Pinpoint the cell where the given text exists, returning its [x, y] midpoint coordinate. 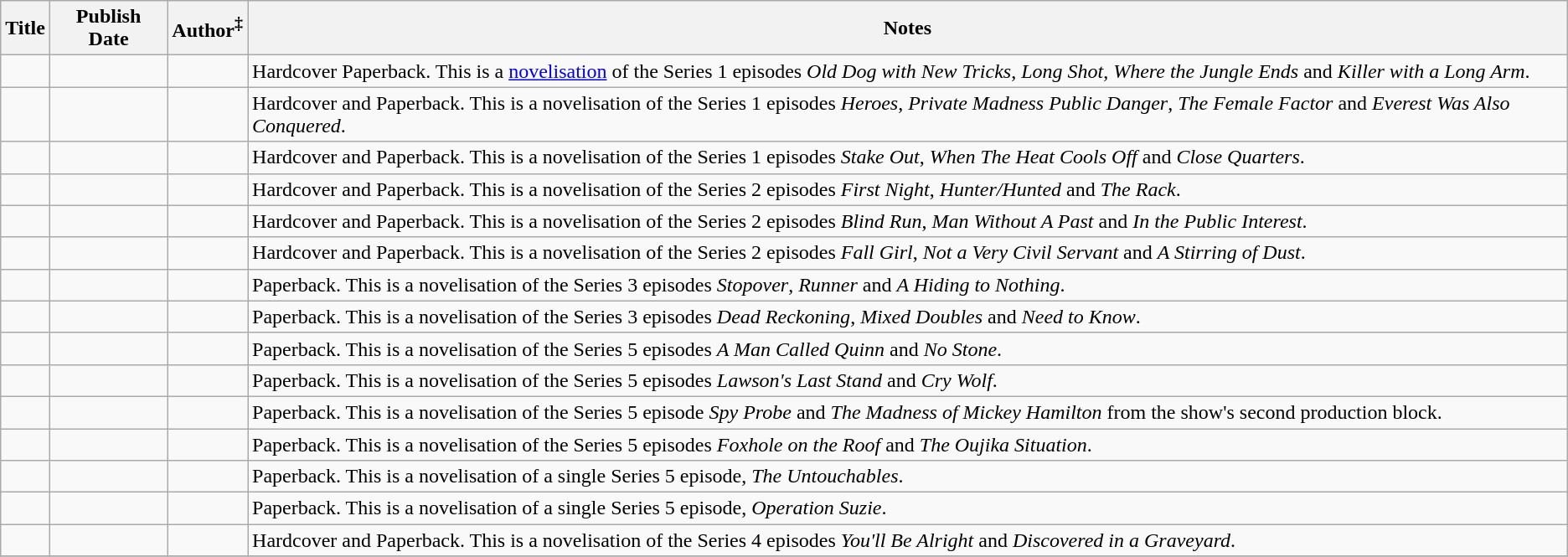
Notes [908, 28]
Hardcover and Paperback. This is a novelisation of the Series 2 episodes First Night, Hunter/Hunted and The Rack. [908, 189]
Paperback. This is a novelisation of the Series 5 episodes Foxhole on the Roof and The Oujika Situation. [908, 445]
Paperback. This is a novelisation of the Series 5 episodes A Man Called Quinn and No Stone. [908, 348]
Paperback. This is a novelisation of the Series 5 episodes Lawson's Last Stand and Cry Wolf. [908, 380]
Hardcover and Paperback. This is a novelisation of the Series 2 episodes Fall Girl, Not a Very Civil Servant and A Stirring of Dust. [908, 253]
Paperback. This is a novelisation of a single Series 5 episode, Operation Suzie. [908, 508]
Paperback. This is a novelisation of the Series 3 episodes Dead Reckoning, Mixed Doubles and Need to Know. [908, 317]
Paperback. This is a novelisation of a single Series 5 episode, The Untouchables. [908, 477]
Title [25, 28]
Paperback. This is a novelisation of the Series 5 episode Spy Probe and The Madness of Mickey Hamilton from the show's second production block. [908, 412]
Hardcover and Paperback. This is a novelisation of the Series 1 episodes Stake Out, When The Heat Cools Off and Close Quarters. [908, 157]
Hardcover and Paperback. This is a novelisation of the Series 2 episodes Blind Run, Man Without A Past and In the Public Interest. [908, 221]
Publish Date [108, 28]
Hardcover and Paperback. This is a novelisation of the Series 4 episodes You'll Be Alright and Discovered in a Graveyard. [908, 540]
Paperback. This is a novelisation of the Series 3 episodes Stopover, Runner and A Hiding to Nothing. [908, 285]
Author‡ [208, 28]
